Find where the given text appears and provide that cell's center as (x, y) coordinate. 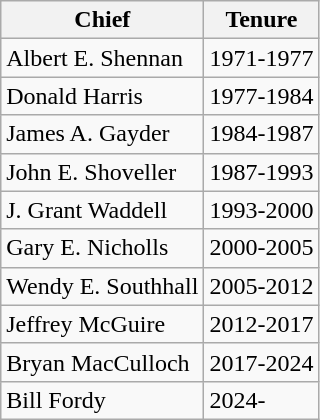
2005-2012 (262, 286)
2012-2017 (262, 324)
J. Grant Waddell (102, 210)
1987-1993 (262, 172)
2024- (262, 400)
Gary E. Nicholls (102, 248)
1971-1977 (262, 58)
1984-1987 (262, 134)
2017-2024 (262, 362)
Jeffrey McGuire (102, 324)
Wendy E. Southhall (102, 286)
Tenure (262, 20)
1977-1984 (262, 96)
James A. Gayder (102, 134)
2000-2005 (262, 248)
1993-2000 (262, 210)
Albert E. Shennan (102, 58)
Bill Fordy (102, 400)
Chief (102, 20)
John E. Shoveller (102, 172)
Donald Harris (102, 96)
Bryan MacCulloch (102, 362)
